Detect which cell encompasses the target text, then output its [X, Y] center coordinate. 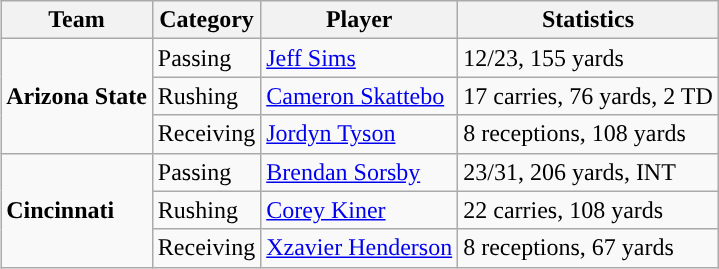
Xzavier Henderson [360, 248]
17 carries, 76 yards, 2 TD [588, 96]
22 carries, 108 yards [588, 210]
Cincinnati [77, 210]
Arizona State [77, 96]
23/31, 206 yards, INT [588, 172]
8 receptions, 108 yards [588, 134]
Jeff Sims [360, 58]
Corey Kiner [360, 210]
Statistics [588, 20]
Cameron Skattebo [360, 96]
Player [360, 20]
8 receptions, 67 yards [588, 248]
Category [206, 20]
12/23, 155 yards [588, 58]
Team [77, 20]
Brendan Sorsby [360, 172]
Jordyn Tyson [360, 134]
